Scan for the cell matching the given text and deliver its [X, Y] coordinate at center. 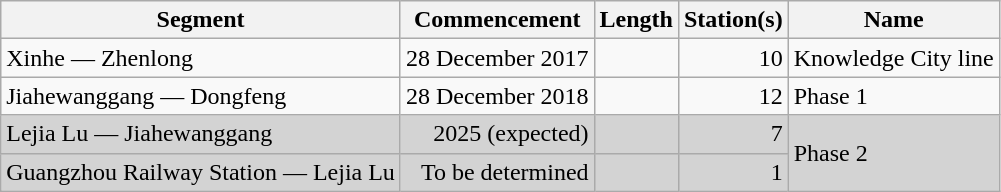
Segment [201, 20]
Guangzhou Railway Station — Lejia Lu [201, 172]
To be determined [497, 172]
Station(s) [733, 20]
Commencement [497, 20]
2025 (expected) [497, 134]
10 [733, 58]
Xinhe — Zhenlong [201, 58]
Jiahewanggang — Dongfeng [201, 96]
1 [733, 172]
Phase 1 [894, 96]
Knowledge City line [894, 58]
Name [894, 20]
Lejia Lu — Jiahewanggang [201, 134]
Phase 2 [894, 153]
12 [733, 96]
28 December 2018 [497, 96]
28 December 2017 [497, 58]
7 [733, 134]
Length [636, 20]
